Pinpoint the cell where the given text exists, returning its [X, Y] midpoint coordinate. 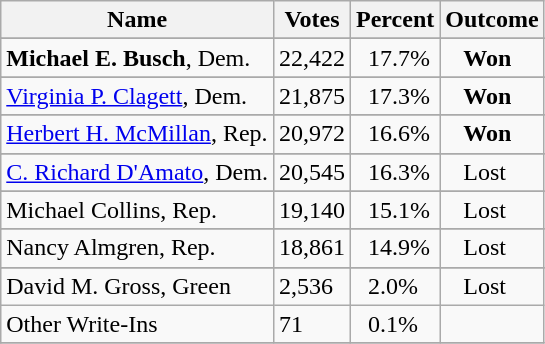
Percent [396, 20]
16.3% [396, 172]
17.3% [396, 96]
Michael Collins, Rep. [138, 210]
22,422 [312, 58]
2.0% [396, 286]
Michael E. Busch, Dem. [138, 58]
15.1% [396, 210]
21,875 [312, 96]
14.9% [396, 248]
C. Richard D'Amato, Dem. [138, 172]
Name [138, 20]
David M. Gross, Green [138, 286]
18,861 [312, 248]
20,545 [312, 172]
20,972 [312, 134]
Other Write-Ins [138, 324]
0.1% [396, 324]
17.7% [396, 58]
Virginia P. Clagett, Dem. [138, 96]
16.6% [396, 134]
Votes [312, 20]
Herbert H. McMillan, Rep. [138, 134]
2,536 [312, 286]
71 [312, 324]
Outcome [492, 20]
Nancy Almgren, Rep. [138, 248]
19,140 [312, 210]
